Locate the cell with the specified text and output its (x, y) center coordinate. 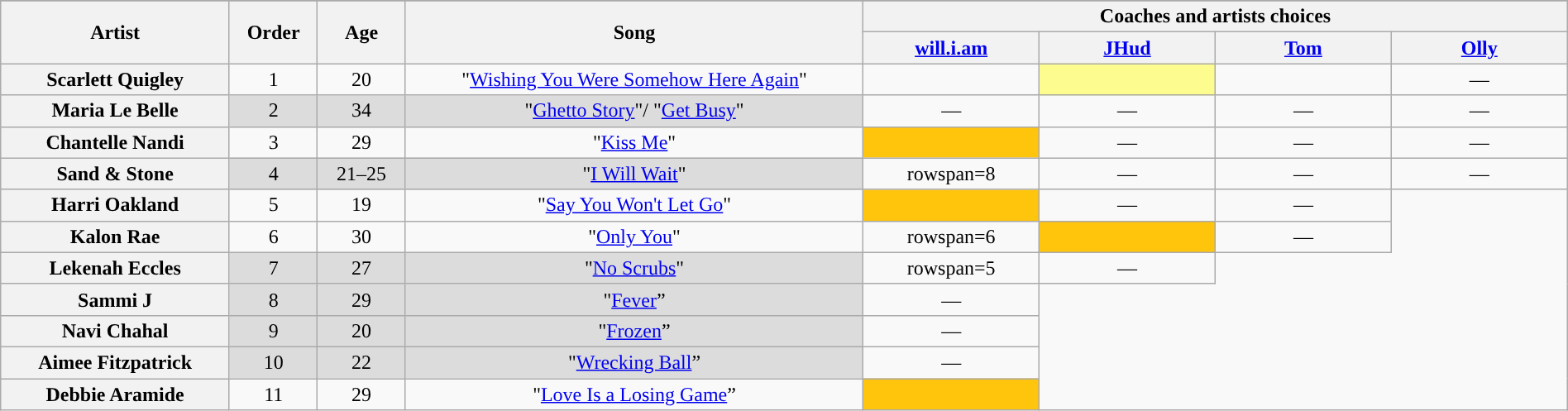
Age (361, 32)
"Say You Won't Let Go" (633, 205)
Harri Oakland (116, 205)
34 (361, 111)
Chantelle Nandi (116, 142)
"Wishing You Were Somehow Here Again" (633, 79)
Order (273, 32)
19 (361, 205)
30 (361, 237)
"Only You" (633, 237)
"I Will Wait" (633, 174)
"Love Is a Losing Game” (633, 394)
Artist (116, 32)
11 (273, 394)
"Fever” (633, 299)
Coaches and artists choices (1216, 17)
JHud (1128, 48)
5 (273, 205)
Scarlett Quigley (116, 79)
Aimee Fitzpatrick (116, 362)
21–25 (361, 174)
3 (273, 142)
Sand & Stone (116, 174)
6 (273, 237)
Kalon Rae (116, 237)
4 (273, 174)
9 (273, 331)
8 (273, 299)
Lekenah Eccles (116, 268)
"Ghetto Story"/ "Get Busy" (633, 111)
Song (633, 32)
rowspan=8 (951, 174)
1 (273, 79)
2 (273, 111)
"Frozen” (633, 331)
Maria Le Belle (116, 111)
rowspan=6 (951, 237)
27 (361, 268)
will.i.am (951, 48)
Olly (1479, 48)
"No Scrubs" (633, 268)
Tom (1303, 48)
Sammi J (116, 299)
22 (361, 362)
10 (273, 362)
"Wrecking Ball” (633, 362)
"Kiss Me" (633, 142)
Navi Chahal (116, 331)
Debbie Aramide (116, 394)
rowspan=5 (951, 268)
7 (273, 268)
